Return (x, y) of the center of cell containing provided text 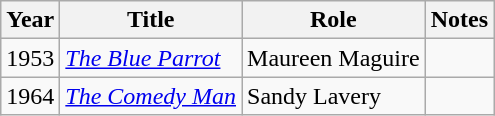
Maureen Maguire (334, 58)
Title (151, 20)
Sandy Lavery (334, 96)
Year (30, 20)
The Blue Parrot (151, 58)
1964 (30, 96)
Role (334, 20)
Notes (459, 20)
1953 (30, 58)
The Comedy Man (151, 96)
